Return [X, Y] of the center of cell containing provided text 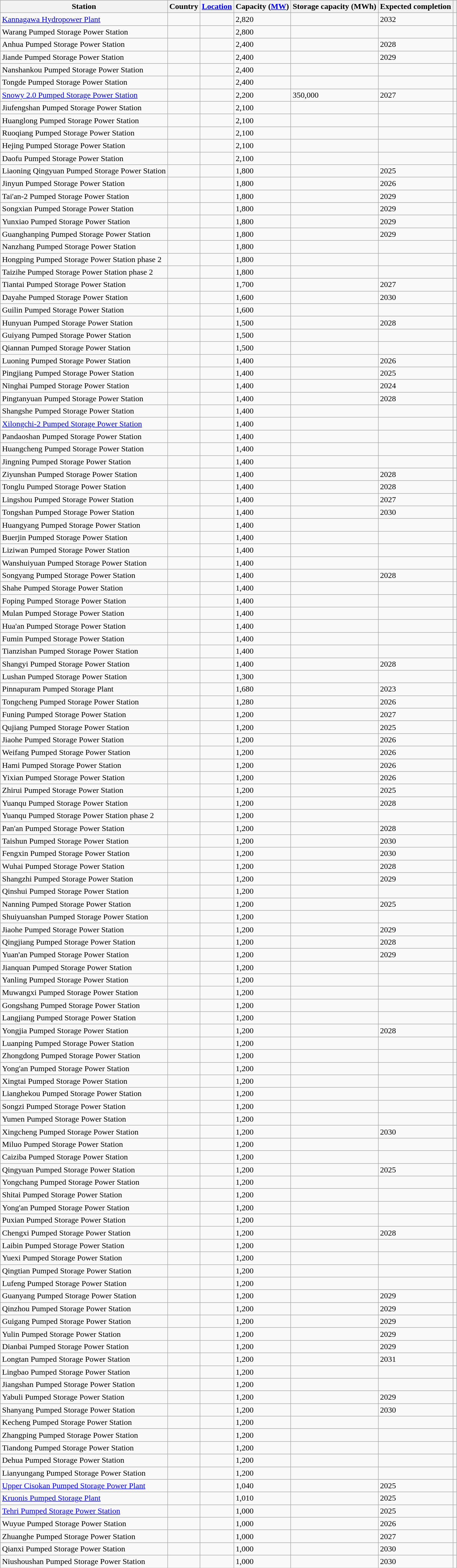
2,820 [262, 19]
Kruonis Pumped Storage Plant [84, 1498]
Anhua Pumped Storage Power Station [84, 45]
2,200 [262, 95]
Luanping Pumped Storage Power Station [84, 1043]
Longtan Pumped Storage Power Station [84, 1359]
2,800 [262, 32]
Jiufengshan Pumped Storage Power Station [84, 108]
Qingyuan Pumped Storage Power Station [84, 1169]
Buerjin Pumped Storage Power Station [84, 537]
1,300 [262, 677]
Mulan Pumped Storage Power Station [84, 613]
Huangyang Pumped Storage Power Station [84, 525]
Tongcheng Pumped Storage Power Station [84, 702]
Tongde Pumped Storage Power Station [84, 82]
Foping Pumped Storage Power Station [84, 601]
Yixian Pumped Storage Power Station [84, 778]
Luoning Pumped Storage Power Station [84, 360]
Chengxi Pumped Storage Power Station [84, 1233]
Huanglong Pumped Storage Power Station [84, 120]
Hunyuan Pumped Storage Power Station [84, 323]
Pinnapuram Pumped Storage Plant [84, 689]
Yuanqu Pumped Storage Power Station [84, 803]
Shangshe Pumped Storage Power Station [84, 411]
Zhangping Pumped Storage Power Station [84, 1435]
Guanyang Pumped Storage Power Station [84, 1296]
Hami Pumped Storage Power Station [84, 765]
Weifang Pumped Storage Power Station [84, 752]
Guigang Pumped Storage Power Station [84, 1321]
Xilongchi-2 Pumped Storage Power Station [84, 424]
Hongping Pumped Storage Power Station phase 2 [84, 259]
Pan'an Pumped Storage Power Station [84, 828]
Xingcheng Pumped Storage Power Station [84, 1132]
Qingtian Pumped Storage Power Station [84, 1271]
Hejing Pumped Storage Power Station [84, 145]
Pingtanyuan Pumped Storage Power Station [84, 399]
Ziyunshan Pumped Storage Power Station [84, 474]
Fumin Pumped Storage Power Station [84, 639]
Yunxiao Pumped Storage Power Station [84, 222]
Kecheng Pumped Storage Power Station [84, 1423]
Pandaoshan Pumped Storage Power Station [84, 436]
Qianxi Pumped Storage Power Station [84, 1549]
Niushoushan Pumped Storage Power Station [84, 1561]
Nanzhang Pumped Storage Power Station [84, 247]
Capacity (MW) [262, 7]
Dianbai Pumped Storage Power Station [84, 1346]
Dehua Pumped Storage Power Station [84, 1460]
Guilin Pumped Storage Power Station [84, 310]
Lianghekou Pumped Storage Power Station [84, 1094]
Qujiang Pumped Storage Power Station [84, 727]
Zhongdong Pumped Storage Power Station [84, 1056]
Shahe Pumped Storage Power Station [84, 588]
Yuexi Pumped Storage Power Station [84, 1258]
Shangzhi Pumped Storage Power Station [84, 879]
Xingtai Pumped Storage Power Station [84, 1081]
Laibin Pumped Storage Power Station [84, 1245]
Taishun Pumped Storage Power Station [84, 841]
Liziwan Pumped Storage Power Station [84, 550]
1,280 [262, 702]
Yongchang Pumped Storage Power Station [84, 1182]
Ruoqiang Pumped Storage Power Station [84, 133]
2024 [416, 386]
Muwangxi Pumped Storage Power Station [84, 993]
Ninghai Pumped Storage Power Station [84, 386]
Taizihe Pumped Storage Power Station phase 2 [84, 272]
Tai'an-2 Pumped Storage Power Station [84, 196]
Langjiang Pumped Storage Power Station [84, 1018]
Gongshang Pumped Storage Power Station [84, 1005]
1,040 [262, 1486]
Wuhai Pumped Storage Power Station [84, 866]
Shanyang Pumped Storage Power Station [84, 1410]
Zhuanghe Pumped Storage Power Station [84, 1536]
Tianzishan Pumped Storage Power Station [84, 651]
Funing Pumped Storage Power Station [84, 714]
Songxian Pumped Storage Power Station [84, 209]
Fengxin Pumped Storage Power Station [84, 854]
Lushan Pumped Storage Power Station [84, 677]
1,680 [262, 689]
Caiziba Pumped Storage Power Station [84, 1157]
1,010 [262, 1498]
Yuan'an Pumped Storage Power Station [84, 955]
Songyang Pumped Storage Power Station [84, 576]
Warang Pumped Storage Power Station [84, 32]
Dayahe Pumped Storage Power Station [84, 297]
Yabuli Pumped Storage Power Station [84, 1397]
Qinshui Pumped Storage Power Station [84, 891]
Miluo Pumped Storage Power Station [84, 1144]
Puxian Pumped Storage Power Station [84, 1220]
Jiangshan Pumped Storage Power Station [84, 1385]
Liaoning Qingyuan Pumped Storage Power Station [84, 171]
Nanshankou Pumped Storage Power Station [84, 70]
Wanshuiyuan Pumped Storage Power Station [84, 563]
Shitai Pumped Storage Power Station [84, 1195]
Kannagawa Hydropower Plant [84, 19]
Yanling Pumped Storage Power Station [84, 980]
Tonglu Pumped Storage Power Station [84, 487]
Shangyi Pumped Storage Power Station [84, 664]
Huangcheng Pumped Storage Power Station [84, 449]
Guanghanping Pumped Storage Power Station [84, 234]
Tongshan Pumped Storage Power Station [84, 512]
Upper Cisokan Pumped Storage Power Plant [84, 1486]
Qinzhou Pumped Storage Power Station [84, 1309]
Qingjiang Pumped Storage Power Station [84, 942]
350,000 [335, 95]
Lufeng Pumped Storage Power Station [84, 1283]
Tehri Pumped Storage Power Station [84, 1511]
Yulin Pumped Storage Power Station [84, 1334]
Daofu Pumped Storage Power Station [84, 158]
Wuyue Pumped Storage Power Station [84, 1523]
Lingbao Pumped Storage Power Station [84, 1372]
2031 [416, 1359]
Yumen Pumped Storage Power Station [84, 1119]
2032 [416, 19]
Qiannan Pumped Storage Power Station [84, 348]
Country [184, 7]
Jinyun Pumped Storage Power Station [84, 184]
Songzi Pumped Storage Power Station [84, 1106]
Lianyungang Pumped Storage Power Station [84, 1473]
Expected completion [416, 7]
Jingning Pumped Storage Power Station [84, 462]
Tiantai Pumped Storage Power Station [84, 285]
Jiande Pumped Storage Power Station [84, 57]
2023 [416, 689]
Guiyang Pumped Storage Power Station [84, 335]
Storage capacity (MWh) [335, 7]
Station [84, 7]
Lingshou Pumped Storage Power Station [84, 500]
Tiandong Pumped Storage Power Station [84, 1448]
Nanning Pumped Storage Power Station [84, 904]
Yuanqu Pumped Storage Power Station phase 2 [84, 816]
Hua'an Pumped Storage Power Station [84, 626]
1,700 [262, 285]
Pingjiang Pumped Storage Power Station [84, 373]
Shuiyuanshan Pumped Storage Power Station [84, 917]
Yongjia Pumped Storage Power Station [84, 1031]
Snowy 2.0 Pumped Storage Power Station [84, 95]
Zhirui Pumped Storage Power Station [84, 790]
Location [217, 7]
Jianquan Pumped Storage Power Station [84, 968]
